Detect which cell encompasses the target text, then output its [X, Y] center coordinate. 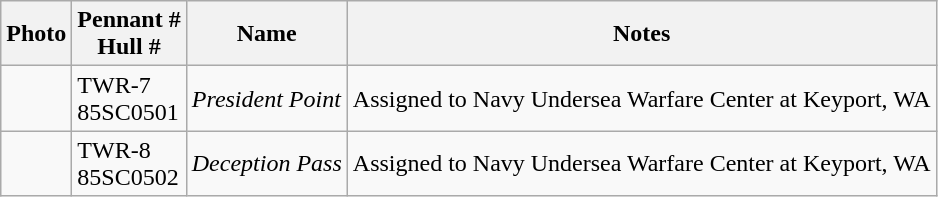
Photo [36, 34]
Notes [642, 34]
TWR-885SC0502 [129, 164]
President Point [266, 98]
Deception Pass [266, 164]
TWR-785SC0501 [129, 98]
Pennant #Hull # [129, 34]
Name [266, 34]
